Scan for the cell matching the given text and deliver its [x, y] coordinate at center. 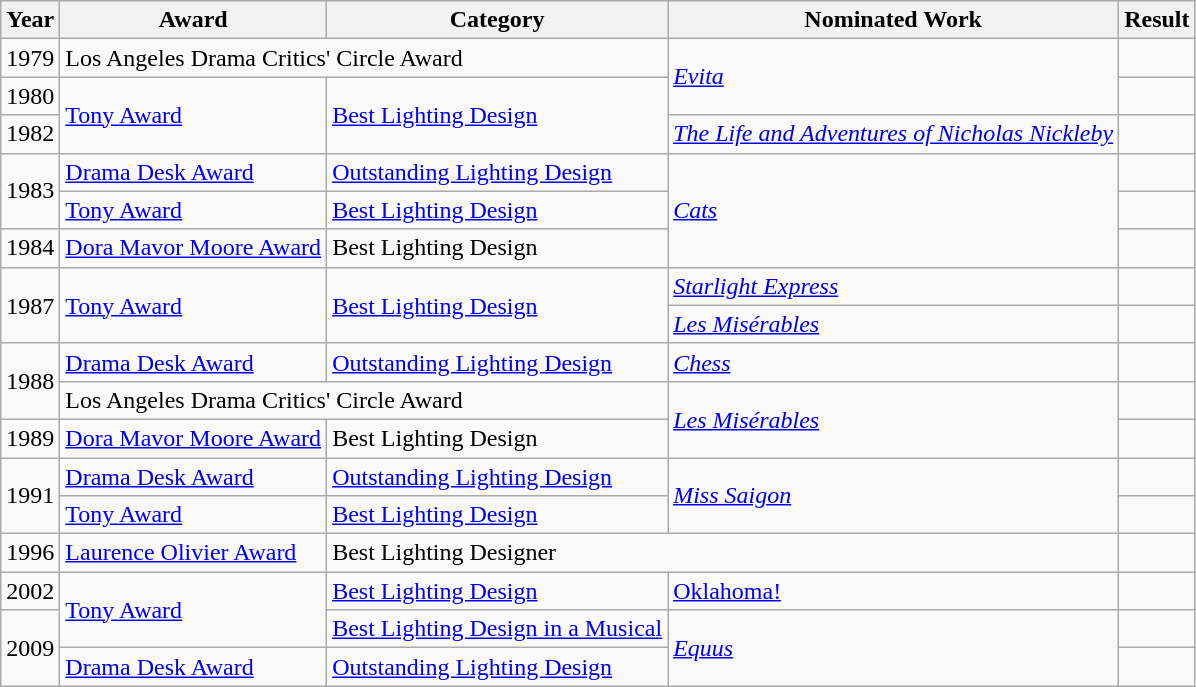
Cats [894, 210]
Evita [894, 77]
Nominated Work [894, 20]
2009 [30, 648]
The Life and Adventures of Nicholas Nickleby [894, 134]
Chess [894, 362]
1980 [30, 96]
1983 [30, 191]
Year [30, 20]
Category [498, 20]
Miss Saigon [894, 496]
1989 [30, 438]
Award [194, 20]
Starlight Express [894, 286]
1984 [30, 248]
1988 [30, 381]
Oklahoma! [894, 591]
1982 [30, 134]
2002 [30, 591]
Best Lighting Design in a Musical [498, 629]
1987 [30, 305]
Result [1157, 20]
Laurence Olivier Award [194, 553]
1979 [30, 58]
1996 [30, 553]
1991 [30, 496]
Best Lighting Designer [723, 553]
Equus [894, 648]
